Locate the cell with the specified text and output its [x, y] center coordinate. 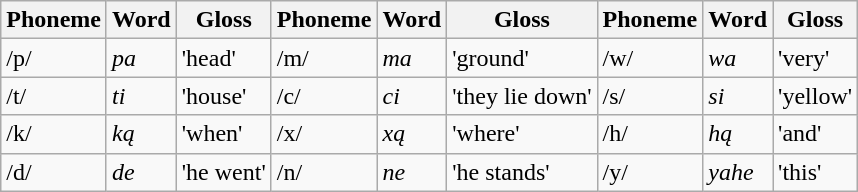
'very' [816, 58]
ne [412, 172]
/n/ [324, 172]
'when' [224, 134]
/d/ [54, 172]
'he stands' [522, 172]
/x/ [324, 134]
ką [141, 134]
/p/ [54, 58]
ci [412, 96]
xą [412, 134]
'head' [224, 58]
yahe [738, 172]
ma [412, 58]
pa [141, 58]
/k/ [54, 134]
si [738, 96]
ti [141, 96]
'and' [816, 134]
'yellow' [816, 96]
/t/ [54, 96]
de [141, 172]
'house' [224, 96]
'where' [522, 134]
hą [738, 134]
'ground' [522, 58]
'they lie down' [522, 96]
'he went' [224, 172]
/y/ [650, 172]
/m/ [324, 58]
/c/ [324, 96]
wa [738, 58]
/s/ [650, 96]
/h/ [650, 134]
'this' [816, 172]
/w/ [650, 58]
